Determine the [X, Y] coordinate at the center of the cell enclosing the given text.  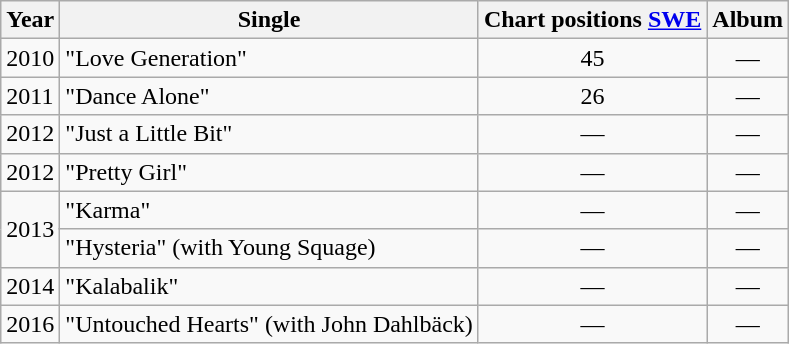
"Pretty Girl" [270, 172]
"Untouched Hearts" (with John Dahlbäck) [270, 324]
Year [30, 20]
"Hysteria" (with Young Squage) [270, 248]
2016 [30, 324]
2014 [30, 286]
Chart positions SWE [592, 20]
2010 [30, 58]
26 [592, 96]
"Love Generation" [270, 58]
2013 [30, 229]
2011 [30, 96]
"Karma" [270, 210]
Album [748, 20]
Single [270, 20]
45 [592, 58]
"Dance Alone" [270, 96]
"Kalabalik" [270, 286]
"Just a Little Bit" [270, 134]
